Extract the (x, y) coordinate from the center of the cell holding the provided text.  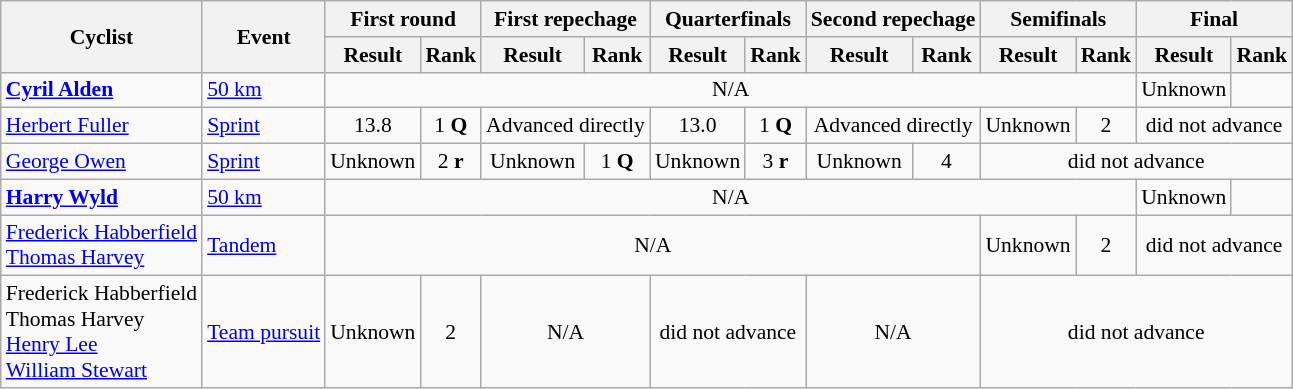
Cyril Alden (102, 90)
Quarterfinals (728, 19)
2 r (450, 162)
Harry Wyld (102, 197)
Herbert Fuller (102, 126)
George Owen (102, 162)
Cyclist (102, 36)
First round (403, 19)
Event (264, 36)
Tandem (264, 246)
Frederick Habberfield Thomas Harvey Henry Lee William Stewart (102, 332)
Final (1214, 19)
Frederick Habberfield Thomas Harvey (102, 246)
4 (947, 162)
13.0 (698, 126)
Second repechage (894, 19)
13.8 (372, 126)
First repechage (566, 19)
Semifinals (1058, 19)
3 r (776, 162)
Team pursuit (264, 332)
